Detect which cell encompasses the target text, then output its (x, y) center coordinate. 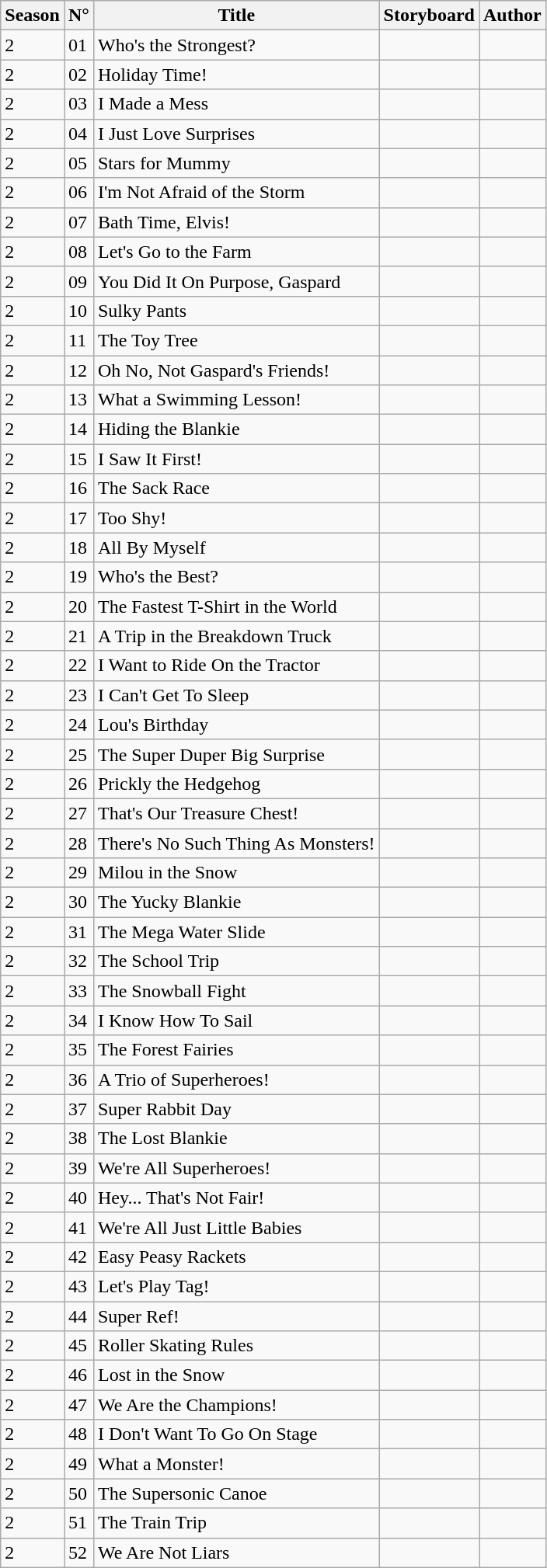
34 (78, 1020)
Title (236, 16)
05 (78, 163)
25 (78, 754)
31 (78, 932)
27 (78, 813)
The Fastest T-Shirt in the World (236, 607)
Super Ref! (236, 1316)
21 (78, 636)
Stars for Mummy (236, 163)
I Don't Want To Go On Stage (236, 1434)
38 (78, 1139)
I Made a Mess (236, 104)
20 (78, 607)
I Just Love Surprises (236, 134)
39 (78, 1168)
15 (78, 459)
The Snowball Fight (236, 991)
Oh No, Not Gaspard's Friends! (236, 370)
10 (78, 311)
Hiding the Blankie (236, 429)
17 (78, 518)
I Can't Get To Sleep (236, 695)
Milou in the Snow (236, 873)
The Supersonic Canoe (236, 1493)
Bath Time, Elvis! (236, 222)
33 (78, 991)
11 (78, 340)
A Trio of Superheroes! (236, 1080)
I Saw It First! (236, 459)
I Want to Ride On the Tractor (236, 666)
01 (78, 45)
Let's Go to the Farm (236, 252)
49 (78, 1464)
40 (78, 1198)
23 (78, 695)
What a Monster! (236, 1464)
13 (78, 400)
We Are the Champions! (236, 1405)
Prickly the Hedgehog (236, 784)
50 (78, 1493)
We Are Not Liars (236, 1552)
You Did It On Purpose, Gaspard (236, 281)
The Sack Race (236, 488)
Holiday Time! (236, 75)
N° (78, 16)
All By Myself (236, 548)
Author (512, 16)
51 (78, 1523)
19 (78, 577)
The School Trip (236, 961)
I Know How To Sail (236, 1020)
06 (78, 193)
I'm Not Afraid of the Storm (236, 193)
24 (78, 725)
Season (33, 16)
46 (78, 1375)
Who's the Best? (236, 577)
41 (78, 1227)
52 (78, 1552)
16 (78, 488)
14 (78, 429)
The Train Trip (236, 1523)
Let's Play Tag! (236, 1286)
Lou's Birthday (236, 725)
Sulky Pants (236, 311)
Easy Peasy Rackets (236, 1257)
18 (78, 548)
Lost in the Snow (236, 1375)
29 (78, 873)
37 (78, 1109)
Super Rabbit Day (236, 1109)
What a Swimming Lesson! (236, 400)
Roller Skating Rules (236, 1346)
30 (78, 902)
44 (78, 1316)
The Lost Blankie (236, 1139)
The Yucky Blankie (236, 902)
Too Shy! (236, 518)
22 (78, 666)
36 (78, 1080)
26 (78, 784)
We're All Superheroes! (236, 1168)
We're All Just Little Babies (236, 1227)
The Forest Fairies (236, 1050)
47 (78, 1405)
07 (78, 222)
The Super Duper Big Surprise (236, 754)
That's Our Treasure Chest! (236, 813)
08 (78, 252)
42 (78, 1257)
32 (78, 961)
A Trip in the Breakdown Truck (236, 636)
Who's the Strongest? (236, 45)
04 (78, 134)
The Mega Water Slide (236, 932)
02 (78, 75)
There's No Such Thing As Monsters! (236, 843)
Storyboard (429, 16)
03 (78, 104)
12 (78, 370)
43 (78, 1286)
35 (78, 1050)
45 (78, 1346)
Hey... That's Not Fair! (236, 1198)
The Toy Tree (236, 340)
28 (78, 843)
48 (78, 1434)
09 (78, 281)
